Pinpoint the cell where the given text exists, returning its (x, y) midpoint coordinate. 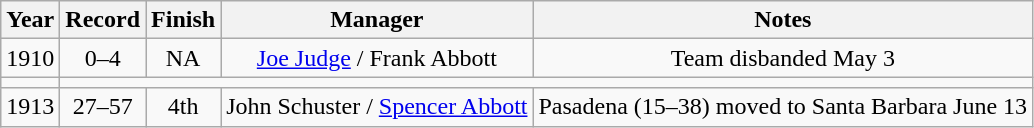
Year (30, 20)
Pasadena (15–38) moved to Santa Barbara June 13 (783, 107)
Record (103, 20)
4th (184, 107)
Joe Judge / Frank Abbott (377, 58)
1913 (30, 107)
Team disbanded May 3 (783, 58)
27–57 (103, 107)
John Schuster / Spencer Abbott (377, 107)
1910 (30, 58)
Notes (783, 20)
Finish (184, 20)
Manager (377, 20)
0–4 (103, 58)
NA (184, 58)
